For the text-containing cell, return its midpoint in (x, y) coordinate format. 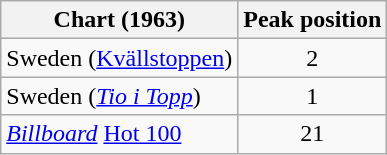
Chart (1963) (120, 20)
Sweden (Tio i Topp) (120, 96)
1 (312, 96)
2 (312, 58)
Peak position (312, 20)
Billboard Hot 100 (120, 134)
Sweden (Kvällstoppen) (120, 58)
21 (312, 134)
